From the cell containing the given text, extract its center point as [x, y] coordinate. 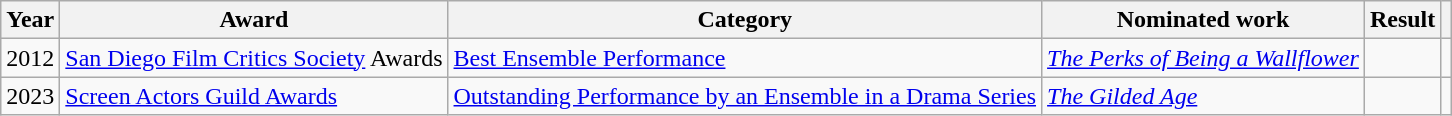
Year [30, 20]
Screen Actors Guild Awards [254, 96]
San Diego Film Critics Society Awards [254, 58]
Outstanding Performance by an Ensemble in a Drama Series [745, 96]
Best Ensemble Performance [745, 58]
Nominated work [1204, 20]
Award [254, 20]
2023 [30, 96]
The Perks of Being a Wallflower [1204, 58]
Result [1402, 20]
The Gilded Age [1204, 96]
2012 [30, 58]
Category [745, 20]
